Pinpoint the cell where the given text exists, returning its (X, Y) midpoint coordinate. 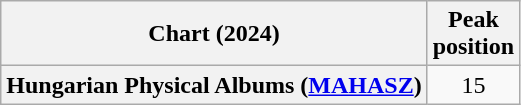
Peakposition (473, 34)
Hungarian Physical Albums (MAHASZ) (214, 85)
Chart (2024) (214, 34)
15 (473, 85)
